Output the [x, y] coordinate of the center of the cell containing the given text.  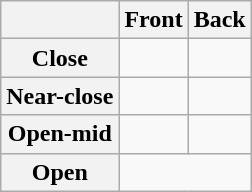
Close [60, 58]
Front [154, 20]
Near-close [60, 96]
Back [220, 20]
Open [60, 172]
Open-mid [60, 134]
